Return the [X, Y] coordinate for the center point of the cell that contains the specified text.  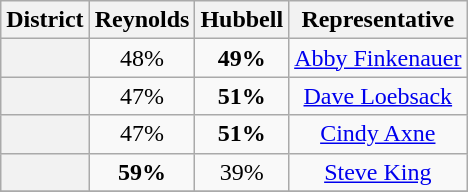
Steve King [378, 172]
48% [142, 58]
Cindy Axne [378, 134]
Abby Finkenauer [378, 58]
Representative [378, 20]
Reynolds [142, 20]
59% [142, 172]
39% [242, 172]
District [45, 20]
Hubbell [242, 20]
49% [242, 58]
Dave Loebsack [378, 96]
